Determine the (x, y) coordinate at the center of the cell enclosing the given text.  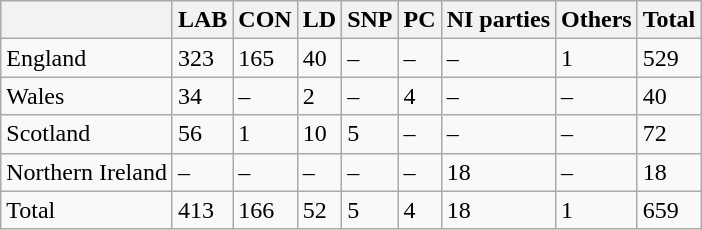
323 (202, 58)
PC (420, 20)
52 (319, 210)
NI parties (498, 20)
England (87, 58)
166 (265, 210)
Others (597, 20)
LD (319, 20)
56 (202, 134)
CON (265, 20)
Northern Ireland (87, 172)
72 (669, 134)
2 (319, 96)
SNP (370, 20)
Wales (87, 96)
10 (319, 134)
529 (669, 58)
413 (202, 210)
Scotland (87, 134)
165 (265, 58)
34 (202, 96)
LAB (202, 20)
659 (669, 210)
